Find where the given text appears and provide that cell's center as [X, Y] coordinate. 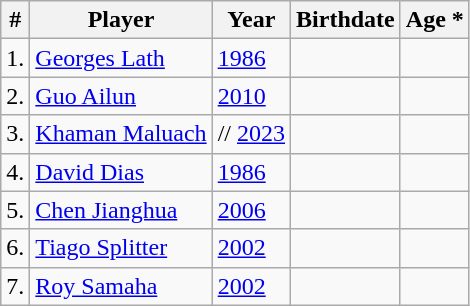
3. [16, 134]
Birthdate [346, 20]
Year [251, 20]
6. [16, 248]
Chen Jianghua [121, 210]
// 2023 [251, 134]
David Dias [121, 172]
2006 [251, 210]
7. [16, 286]
Khaman Maluach [121, 134]
2. [16, 96]
Georges Lath [121, 58]
5. [16, 210]
2010 [251, 96]
Player [121, 20]
4. [16, 172]
1. [16, 58]
Age * [434, 20]
# [16, 20]
Tiago Splitter [121, 248]
Roy Samaha [121, 286]
Guo Ailun [121, 96]
